Search for the cell housing the specified text and yield its (X, Y) center coordinate. 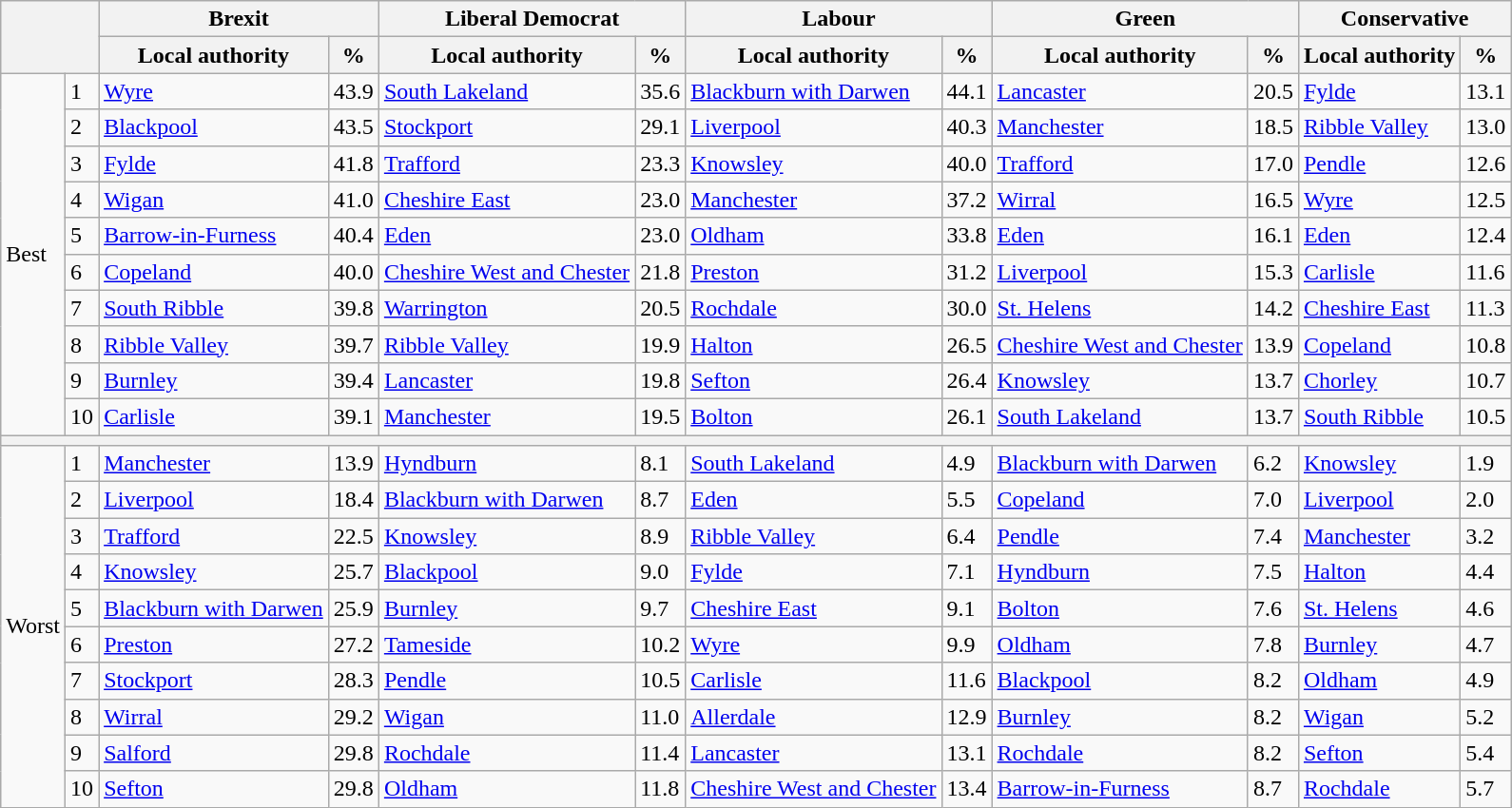
11.4 (660, 753)
37.2 (966, 200)
11.3 (1485, 308)
9.7 (660, 608)
Labour (839, 19)
41.0 (354, 200)
13.0 (1485, 127)
9.0 (660, 572)
7.8 (1272, 644)
8.1 (660, 464)
10.2 (660, 644)
9.9 (966, 644)
43.9 (354, 91)
6.2 (1272, 464)
2.0 (1485, 500)
4.4 (1485, 572)
Worst (33, 627)
1.9 (1485, 464)
11.8 (660, 789)
Conservative (1404, 19)
Green (1145, 19)
25.7 (354, 572)
10.7 (1485, 380)
39.7 (354, 344)
43.5 (354, 127)
39.4 (354, 380)
7.4 (1272, 536)
35.6 (660, 91)
7.6 (1272, 608)
33.8 (966, 236)
Chorley (1379, 380)
Tameside (506, 644)
11.0 (660, 717)
28.3 (354, 681)
40.4 (354, 236)
39.1 (354, 416)
18.4 (354, 500)
19.8 (660, 380)
17.0 (1272, 164)
16.5 (1272, 200)
39.8 (354, 308)
7.1 (966, 572)
12.5 (1485, 200)
26.1 (966, 416)
8.9 (660, 536)
5.4 (1485, 753)
26.4 (966, 380)
12.9 (966, 717)
14.2 (1272, 308)
30.0 (966, 308)
26.5 (966, 344)
4.6 (1485, 608)
19.5 (660, 416)
Allerdale (814, 717)
Salford (214, 753)
44.1 (966, 91)
31.2 (966, 272)
22.5 (354, 536)
Liberal Democrat (532, 19)
41.8 (354, 164)
5.7 (1485, 789)
7.5 (1272, 572)
40.3 (966, 127)
16.1 (1272, 236)
10.8 (1485, 344)
15.3 (1272, 272)
12.6 (1485, 164)
21.8 (660, 272)
Best (33, 255)
12.4 (1485, 236)
25.9 (354, 608)
18.5 (1272, 127)
19.9 (660, 344)
9.1 (966, 608)
Brexit (240, 19)
3.2 (1485, 536)
6.4 (966, 536)
27.2 (354, 644)
29.1 (660, 127)
23.3 (660, 164)
Warrington (506, 308)
4.7 (1485, 644)
5.5 (966, 500)
7.0 (1272, 500)
13.4 (966, 789)
29.2 (354, 717)
5.2 (1485, 717)
